Return (X, Y) of the center of cell containing provided text 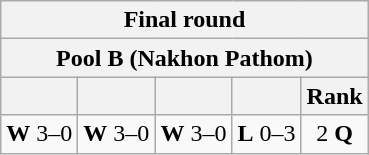
2 Q (334, 134)
L 0–3 (266, 134)
Rank (334, 96)
Pool B (Nakhon Pathom) (184, 58)
Final round (184, 20)
